Capture the cell that displays the provided text and extract its (x, y) central coordinate. 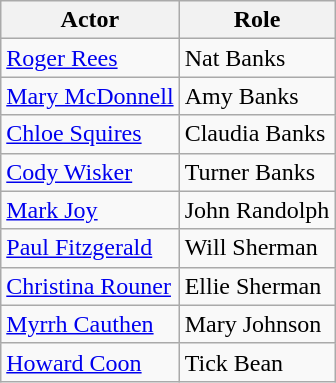
Claudia Banks (257, 134)
Christina Rouner (90, 286)
Tick Bean (257, 362)
Will Sherman (257, 248)
Turner Banks (257, 172)
Cody Wisker (90, 172)
Myrrh Cauthen (90, 324)
Paul Fitzgerald (90, 248)
Amy Banks (257, 96)
Chloe Squires (90, 134)
Ellie Sherman (257, 286)
Mark Joy (90, 210)
Mary McDonnell (90, 96)
Mary Johnson (257, 324)
Howard Coon (90, 362)
Role (257, 20)
Roger Rees (90, 58)
Nat Banks (257, 58)
Actor (90, 20)
John Randolph (257, 210)
